For the text-containing cell, return its midpoint in [X, Y] coordinate format. 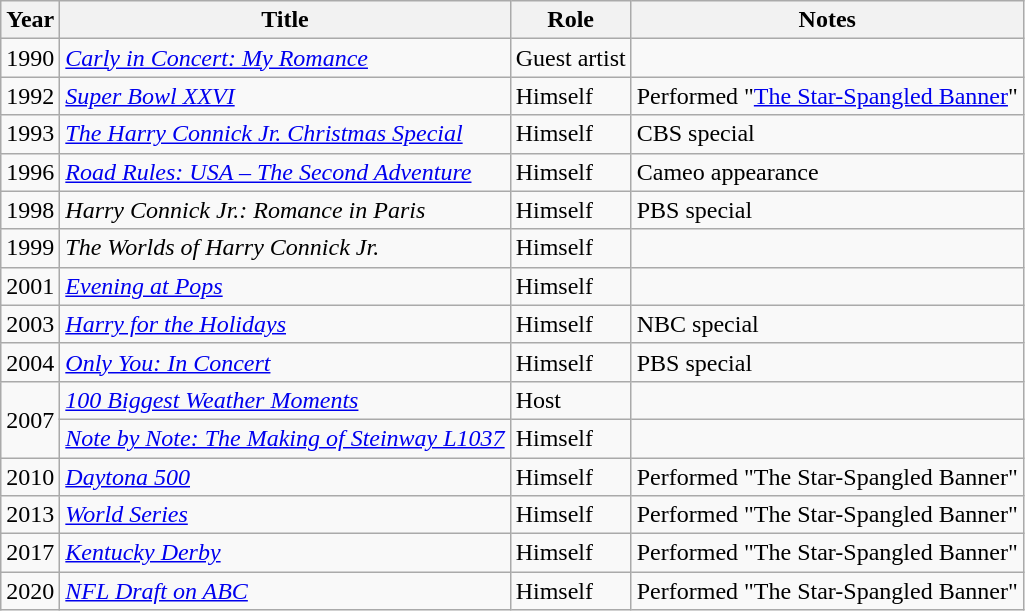
Note by Note: The Making of Steinway L1037 [285, 438]
Cameo appearance [827, 172]
Daytona 500 [285, 477]
Year [30, 20]
CBS special [827, 134]
Harry Connick Jr.: Romance in Paris [285, 210]
World Series [285, 515]
Title [285, 20]
2003 [30, 324]
Only You: In Concert [285, 362]
Harry for the Holidays [285, 324]
1992 [30, 96]
1999 [30, 248]
2017 [30, 553]
2013 [30, 515]
2004 [30, 362]
2020 [30, 591]
1990 [30, 58]
Role [570, 20]
2001 [30, 286]
1996 [30, 172]
2007 [30, 419]
100 Biggest Weather Moments [285, 400]
The Harry Connick Jr. Christmas Special [285, 134]
1993 [30, 134]
Carly in Concert: My Romance [285, 58]
2010 [30, 477]
1998 [30, 210]
NBC special [827, 324]
Host [570, 400]
Super Bowl XXVI [285, 96]
Kentucky Derby [285, 553]
Guest artist [570, 58]
The Worlds of Harry Connick Jr. [285, 248]
Road Rules: USA – The Second Adventure [285, 172]
Evening at Pops [285, 286]
Notes [827, 20]
NFL Draft on ABC [285, 591]
